Extract the (x, y) coordinate from the center of the cell holding the provided text.  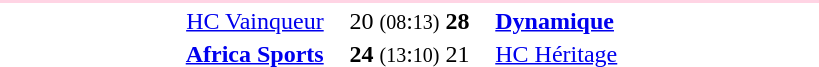
HC Vainqueur (162, 21)
Dynamique (656, 21)
20 (08:13) 28 (410, 21)
